For the text-containing cell, return its midpoint in [X, Y] coordinate format. 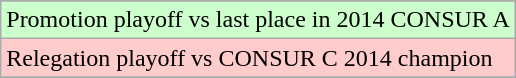
Relegation playoff vs CONSUR C 2014 champion [258, 58]
Promotion playoff vs last place in 2014 CONSUR A [258, 20]
